Output the [x, y] coordinate of the center of the cell containing the given text.  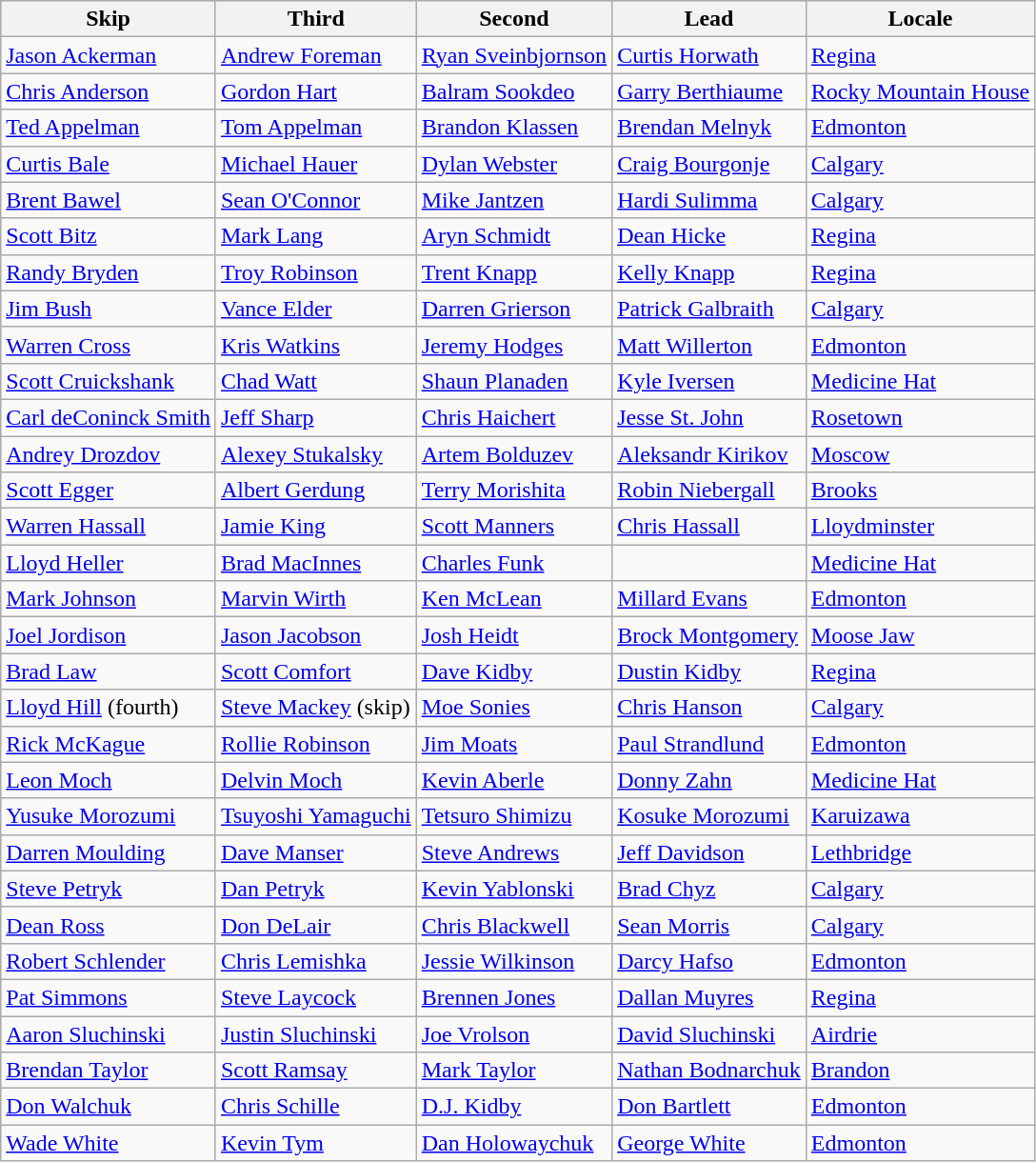
Brooks [920, 491]
Dallan Muyres [709, 997]
Aryn Schmidt [514, 236]
Matt Willerton [709, 345]
Curtis Bale [109, 164]
Scott Egger [109, 491]
Steve Mackey (skip) [316, 708]
Jason Jacobson [316, 635]
Darcy Hafso [709, 961]
Jessie Wilkinson [514, 961]
Moose Jaw [920, 635]
David Sluchinski [709, 1033]
Darren Grierson [514, 309]
Rick McKague [109, 744]
Brock Montgomery [709, 635]
Kelly Knapp [709, 272]
Millard Evans [709, 599]
Joel Jordison [109, 635]
Craig Bourgonje [709, 164]
Karuizawa [920, 816]
Third [316, 19]
Jeremy Hodges [514, 345]
Dean Ross [109, 925]
Rollie Robinson [316, 744]
Hardi Sulimma [709, 200]
Kevin Tym [316, 1143]
Robert Schlender [109, 961]
Pat Simmons [109, 997]
Ted Appelman [109, 128]
Brendan Taylor [109, 1071]
Brad Law [109, 671]
Garry Berthiaume [709, 91]
Patrick Galbraith [709, 309]
Randy Bryden [109, 272]
Kevin Yablonski [514, 889]
Chris Blackwell [514, 925]
Sean Morris [709, 925]
Airdrie [920, 1033]
Dean Hicke [709, 236]
Jesse St. John [709, 417]
Joe Vrolson [514, 1033]
D.J. Kidby [514, 1107]
Brent Bawel [109, 200]
Brad Chyz [709, 889]
Dylan Webster [514, 164]
Lethbridge [920, 852]
Chris Lemishka [316, 961]
Mark Taylor [514, 1071]
Albert Gerdung [316, 491]
Leon Moch [109, 780]
Jim Bush [109, 309]
Vance Elder [316, 309]
Darren Moulding [109, 852]
Curtis Horwath [709, 55]
Delvin Moch [316, 780]
Jim Moats [514, 744]
Kyle Iversen [709, 381]
Troy Robinson [316, 272]
Kevin Aberle [514, 780]
Scott Bitz [109, 236]
Chris Haichert [514, 417]
Alexey Stukalsky [316, 454]
Locale [920, 19]
Brad MacInnes [316, 563]
Gordon Hart [316, 91]
Jeff Sharp [316, 417]
Mike Jantzen [514, 200]
Brandon [920, 1071]
Don DeLair [316, 925]
Jason Ackerman [109, 55]
Rocky Mountain House [920, 91]
Michael Hauer [316, 164]
Lead [709, 19]
Scott Comfort [316, 671]
Scott Cruickshank [109, 381]
Moe Sonies [514, 708]
Sean O'Connor [316, 200]
Dustin Kidby [709, 671]
Kosuke Morozumi [709, 816]
Jamie King [316, 527]
Chris Anderson [109, 91]
Ken McLean [514, 599]
Brendan Melnyk [709, 128]
Scott Ramsay [316, 1071]
Aleksandr Kirikov [709, 454]
Chris Schille [316, 1107]
Josh Heidt [514, 635]
Andrey Drozdov [109, 454]
George White [709, 1143]
Charles Funk [514, 563]
Brennen Jones [514, 997]
Mark Lang [316, 236]
Lloyd Hill (fourth) [109, 708]
Second [514, 19]
Scott Manners [514, 527]
Dan Holowaychuk [514, 1143]
Lloyd Heller [109, 563]
Brandon Klassen [514, 128]
Carl deConinck Smith [109, 417]
Chris Hassall [709, 527]
Steve Laycock [316, 997]
Trent Knapp [514, 272]
Marvin Wirth [316, 599]
Jeff Davidson [709, 852]
Dan Petryk [316, 889]
Shaun Planaden [514, 381]
Donny Zahn [709, 780]
Nathan Bodnarchuk [709, 1071]
Dave Kidby [514, 671]
Skip [109, 19]
Mark Johnson [109, 599]
Don Walchuk [109, 1107]
Chad Watt [316, 381]
Robin Niebergall [709, 491]
Lloydminster [920, 527]
Artem Bolduzev [514, 454]
Aaron Sluchinski [109, 1033]
Terry Morishita [514, 491]
Wade White [109, 1143]
Balram Sookdeo [514, 91]
Andrew Foreman [316, 55]
Tom Appelman [316, 128]
Don Bartlett [709, 1107]
Steve Andrews [514, 852]
Rosetown [920, 417]
Chris Hanson [709, 708]
Steve Petryk [109, 889]
Kris Watkins [316, 345]
Warren Hassall [109, 527]
Paul Strandlund [709, 744]
Moscow [920, 454]
Warren Cross [109, 345]
Yusuke Morozumi [109, 816]
Dave Manser [316, 852]
Tetsuro Shimizu [514, 816]
Justin Sluchinski [316, 1033]
Tsuyoshi Yamaguchi [316, 816]
Ryan Sveinbjornson [514, 55]
